Extract the (X, Y) coordinate from the center of the cell holding the provided text.  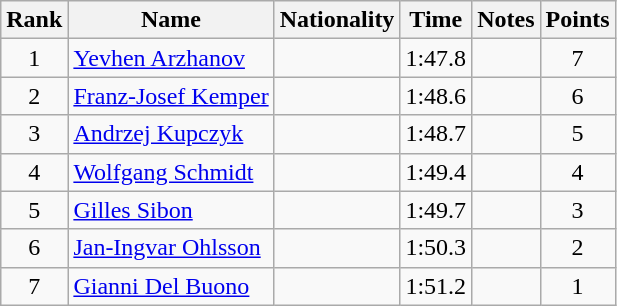
Andrzej Kupczyk (171, 134)
1:51.2 (436, 286)
Nationality (337, 20)
Franz-Josef Kemper (171, 96)
Rank (34, 20)
Yevhen Arzhanov (171, 58)
Gilles Sibon (171, 210)
Wolfgang Schmidt (171, 172)
Jan-Ingvar Ohlsson (171, 248)
1:50.3 (436, 248)
1:49.7 (436, 210)
1:49.4 (436, 172)
1:48.7 (436, 134)
Name (171, 20)
1:48.6 (436, 96)
Time (436, 20)
Points (578, 20)
Notes (506, 20)
Gianni Del Buono (171, 286)
1:47.8 (436, 58)
